Search for the cell housing the specified text and yield its (X, Y) center coordinate. 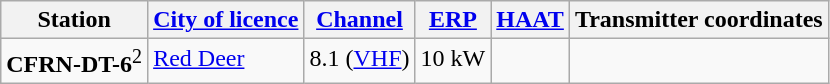
10 kW (453, 62)
8.1 (VHF) (360, 62)
City of licence (226, 20)
ERP (453, 20)
Station (74, 20)
Red Deer (226, 62)
CFRN-DT-62 (74, 62)
Transmitter coordinates (698, 20)
Channel (360, 20)
HAAT (530, 20)
